Determine the (x, y) coordinate at the center of the cell enclosing the given text.  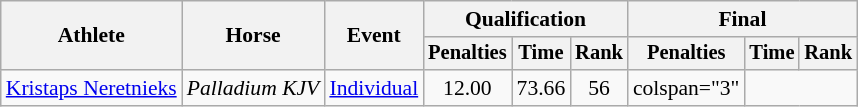
12.00 (467, 88)
73.66 (542, 88)
Palladium KJV (254, 88)
Individual (374, 88)
Athlete (92, 36)
Kristaps Neretnieks (92, 88)
Event (374, 36)
colspan="3" (686, 88)
56 (599, 88)
Final (742, 19)
Horse (254, 36)
Qualification (526, 19)
